Find where the given text appears and provide that cell's center as [X, Y] coordinate. 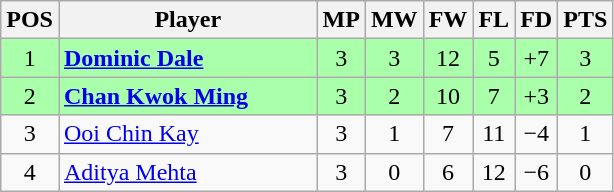
+7 [536, 58]
FL [494, 20]
10 [448, 96]
Chan Kwok Ming [188, 96]
Ooi Chin Kay [188, 134]
11 [494, 134]
POS [30, 20]
MP [341, 20]
−4 [536, 134]
5 [494, 58]
Aditya Mehta [188, 172]
−6 [536, 172]
PTS [586, 20]
4 [30, 172]
Player [188, 20]
+3 [536, 96]
MW [394, 20]
FW [448, 20]
FD [536, 20]
Dominic Dale [188, 58]
6 [448, 172]
